Scan for the cell matching the given text and deliver its (X, Y) coordinate at center. 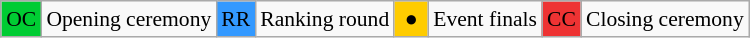
RR (236, 19)
Event finals (485, 19)
● (411, 19)
OC (21, 19)
Ranking round (324, 19)
CC (562, 19)
Opening ceremony (128, 19)
Closing ceremony (665, 19)
